Determine the (X, Y) coordinate at the center of the cell enclosing the given text.  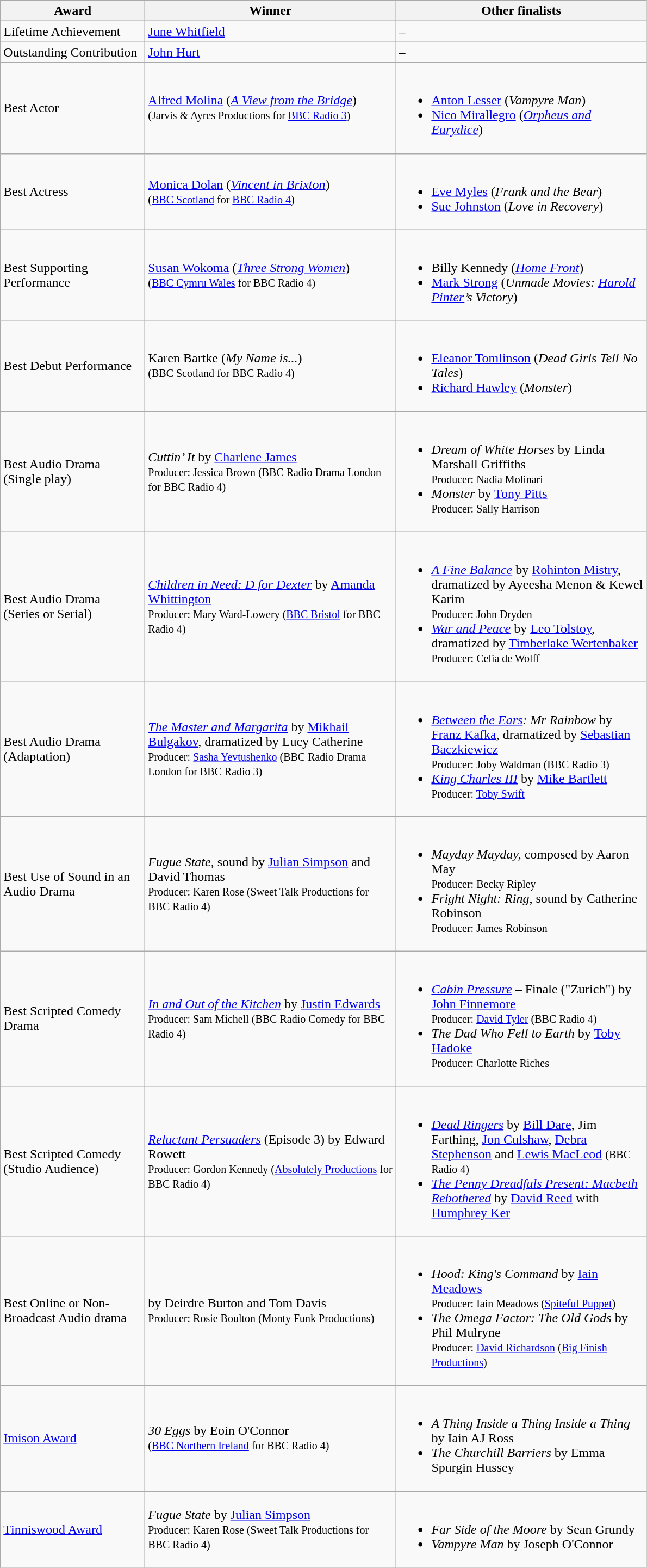
Monica Dolan (Vincent in Brixton)(BBC Scotland for BBC Radio 4) (271, 192)
Award (73, 11)
Best Audio Drama(Adaptation) (73, 749)
Other finalists (521, 11)
John Hurt (271, 52)
Mayday Mayday, composed by Aaron MayProducer: Becky RipleyFright Night: Ring, sound by Catherine RobinsonProducer: James Robinson (521, 884)
Reluctant Persuaders (Episode 3) by Edward RowettProducer: Gordon Kennedy (Absolutely Productions for BBC Radio 4) (271, 1161)
Best Actor (73, 108)
Karen Bartke (My Name is...)(BBC Scotland for BBC Radio 4) (271, 366)
Eleanor Tomlinson (Dead Girls Tell No Tales)Richard Hawley (Monster) (521, 366)
Best Supporting Performance (73, 275)
Children in Need: D for Dexter by Amanda WhittingtonProducer: Mary Ward-Lowery (BBC Bristol for BBC Radio 4) (271, 606)
Cuttin’ It by Charlene JamesProducer: Jessica Brown (BBC Radio Drama London for BBC Radio 4) (271, 471)
Alfred Molina (A View from the Bridge)(Jarvis & Ayres Productions for BBC Radio 3) (271, 108)
Fugue State, sound by Julian Simpson and David ThomasProducer: Karen Rose (Sweet Talk Productions for BBC Radio 4) (271, 884)
Best Use of Sound in an Audio Drama (73, 884)
Billy Kennedy (Home Front)Mark Strong (Unmade Movies: Harold Pinter’s Victory) (521, 275)
Winner (271, 11)
A Thing Inside a Thing Inside a Thing by Iain AJ RossThe Churchill Barriers by Emma Spurgin Hussey (521, 1439)
Far Side of the Moore by Sean GrundyVampyre Man by Joseph O'Connor (521, 1529)
Outstanding Contribution (73, 52)
In and Out of the Kitchen by Justin EdwardsProducer: Sam Michell (BBC Radio Comedy for BBC Radio 4) (271, 1018)
by Deirdre Burton and Tom DavisProducer: Rosie Boulton (Monty Funk Productions) (271, 1311)
Best Scripted Comedy Drama (73, 1018)
Anton Lesser (Vampyre Man)Nico Mirallegro (Orpheus and Eurydice) (521, 108)
Eve Myles (Frank and the Bear)Sue Johnston (Love in Recovery) (521, 192)
30 Eggs by Eoin O'Connor(BBC Northern Ireland for BBC Radio 4) (271, 1439)
Fugue State by Julian SimpsonProducer: Karen Rose (Sweet Talk Productions for BBC Radio 4) (271, 1529)
June Whitfield (271, 32)
Best Actress (73, 192)
The Master and Margarita by Mikhail Bulgakov, dramatized by Lucy CatherineProducer: Sasha Yevtushenko (BBC Radio Drama London for BBC Radio 3) (271, 749)
Tinniswood Award (73, 1529)
Best Online or Non-Broadcast Audio drama (73, 1311)
Lifetime Achievement (73, 32)
Susan Wokoma (Three Strong Women)(BBC Cymru Wales for BBC Radio 4) (271, 275)
Best Audio Drama(Single play) (73, 471)
Imison Award (73, 1439)
Dream of White Horses by Linda Marshall GriffithsProducer: Nadia MolinariMonster by Tony PittsProducer: Sally Harrison (521, 471)
Best Scripted Comedy(Studio Audience) (73, 1161)
Best Debut Performance (73, 366)
Best Audio Drama(Series or Serial) (73, 606)
